Identify which cell holds the provided text, then report its (X, Y) central coordinate. 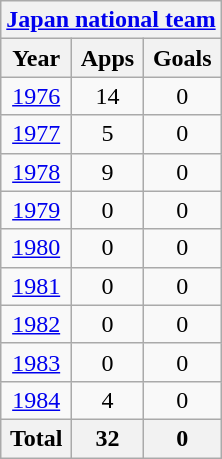
1980 (36, 248)
Year (36, 58)
14 (108, 96)
1978 (36, 172)
9 (108, 172)
1984 (36, 400)
Goals (182, 58)
1983 (36, 362)
1976 (36, 96)
4 (108, 400)
1977 (36, 134)
Total (36, 438)
1982 (36, 324)
1981 (36, 286)
1979 (36, 210)
Apps (108, 58)
32 (108, 438)
Japan national team (111, 20)
5 (108, 134)
